Provide the (X, Y) coordinate of the cell's center where the given text is located.  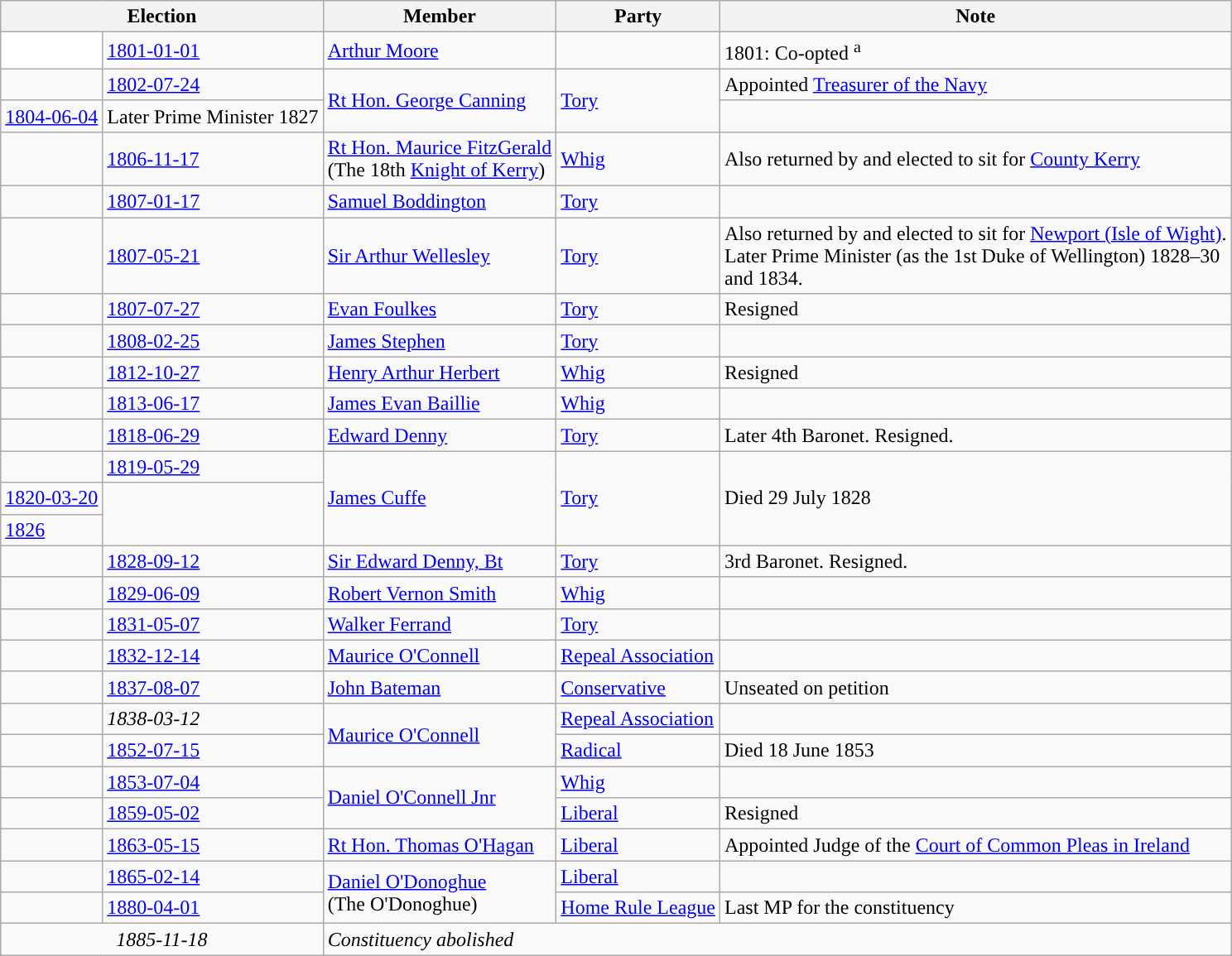
1806-11-17 (213, 159)
1802-07-24 (213, 84)
1831-05-07 (213, 624)
1807-01-17 (213, 202)
Sir Edward Denny, Bt (440, 561)
John Bateman (440, 687)
Arthur Moore (440, 51)
Also returned by and elected to sit for County Kerry (975, 159)
Samuel Boddington (440, 202)
1880-04-01 (213, 908)
1838-03-12 (213, 718)
Later Prime Minister 1827 (213, 116)
1801-01-01 (213, 51)
1807-07-27 (213, 310)
1813-06-17 (213, 404)
1863-05-15 (213, 845)
Member (440, 17)
1818-06-29 (213, 435)
Note (975, 17)
1820-03-20 (51, 498)
3rd Baronet. Resigned. (975, 561)
Rt Hon. Maurice FitzGerald(The 18th Knight of Kerry) (440, 159)
Henry Arthur Herbert (440, 372)
1819-05-29 (213, 467)
1859-05-02 (213, 814)
Last MP for the constituency (975, 908)
James Evan Baillie (440, 404)
1828-09-12 (213, 561)
1853-07-04 (213, 782)
Rt Hon. George Canning (440, 100)
Also returned by and elected to sit for Newport (Isle of Wight).Later Prime Minister (as the 1st Duke of Wellington) 1828–30and 1834. (975, 256)
Home Rule League (638, 908)
Walker Ferrand (440, 624)
1807-05-21 (213, 256)
1832-12-14 (213, 656)
Daniel O'Connell Jnr (440, 798)
Constituency abolished (777, 939)
Unseated on petition (975, 687)
1829-06-09 (213, 593)
Rt Hon. Thomas O'Hagan (440, 845)
Party (638, 17)
Appointed Judge of the Court of Common Pleas in Ireland (975, 845)
1852-07-15 (213, 751)
Daniel O'Donoghue(The O'Donoghue) (440, 892)
Conservative (638, 687)
Evan Foulkes (440, 310)
1885-11-18 (162, 939)
James Stephen (440, 341)
James Cuffe (440, 498)
1812-10-27 (213, 372)
Died 29 July 1828 (975, 498)
1826 (51, 530)
1804-06-04 (51, 116)
1837-08-07 (213, 687)
Died 18 June 1853 (975, 751)
Election (162, 17)
1801: Co-opted a (975, 51)
Appointed Treasurer of the Navy (975, 84)
Radical (638, 751)
Robert Vernon Smith (440, 593)
Sir Arthur Wellesley (440, 256)
1865-02-14 (213, 877)
Later 4th Baronet. Resigned. (975, 435)
Edward Denny (440, 435)
1808-02-25 (213, 341)
